Capture the cell that displays the provided text and extract its [x, y] central coordinate. 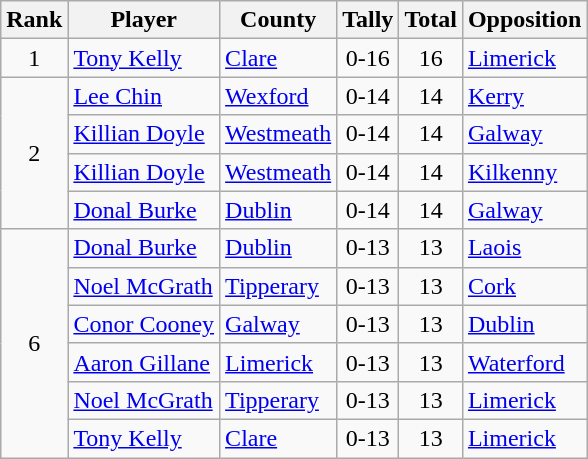
2 [34, 153]
Laois [524, 248]
Player [144, 20]
Lee Chin [144, 96]
Cork [524, 286]
Conor Cooney [144, 324]
1 [34, 58]
County [278, 20]
Waterford [524, 362]
16 [431, 58]
Total [431, 20]
0-16 [368, 58]
Aaron Gillane [144, 362]
Tally [368, 20]
Rank [34, 20]
Kilkenny [524, 172]
Wexford [278, 96]
Kerry [524, 96]
Opposition [524, 20]
6 [34, 343]
